Pinpoint the cell where the given text exists, returning its (X, Y) midpoint coordinate. 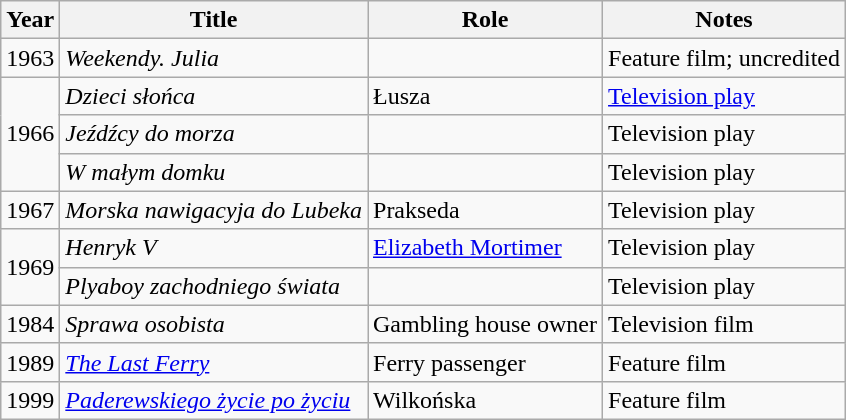
1966 (30, 134)
Elizabeth Mortimer (486, 248)
Henryk V (214, 248)
The Last Ferry (214, 362)
1963 (30, 58)
Jeźdźcy do morza (214, 134)
Łusza (486, 96)
Morska nawigacyja do Lubeka (214, 210)
Role (486, 20)
Wilkońska (486, 400)
Title (214, 20)
1967 (30, 210)
Feature film; uncredited (724, 58)
Sprawa osobista (214, 324)
Gambling house owner (486, 324)
1969 (30, 267)
Television film (724, 324)
Notes (724, 20)
Paderewskiego życie po życiu (214, 400)
1989 (30, 362)
Dzieci słońca (214, 96)
Weekendy. Julia (214, 58)
Ferry passenger (486, 362)
W małym domku (214, 172)
Year (30, 20)
Plyaboy zachodniego świata (214, 286)
Prakseda (486, 210)
1999 (30, 400)
1984 (30, 324)
